Return [x, y] of the center of cell containing provided text 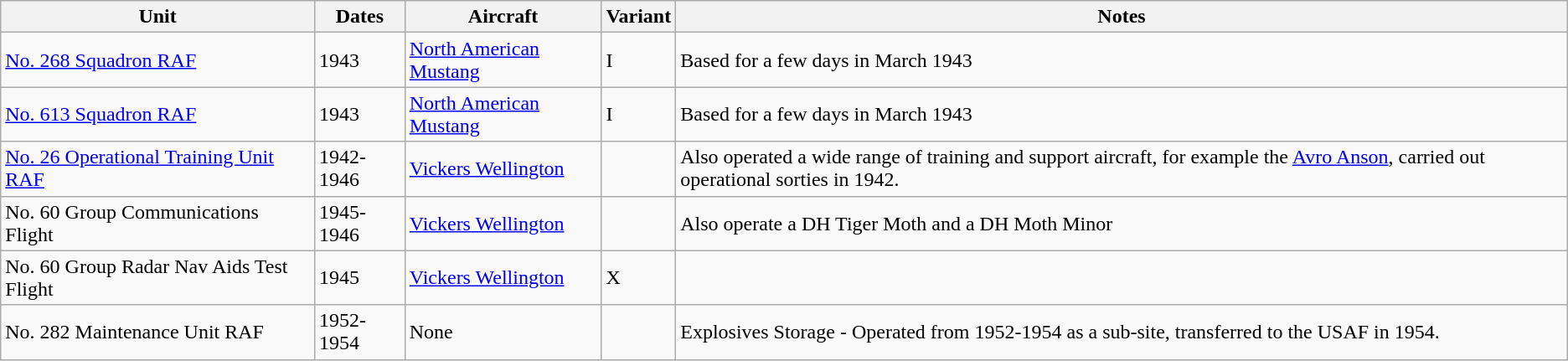
Notes [1122, 17]
1952-1954 [359, 332]
1945-1946 [359, 223]
No. 613 Squadron RAF [157, 114]
No. 60 Group Radar Nav Aids Test Flight [157, 278]
1942-1946 [359, 169]
Dates [359, 17]
Unit [157, 17]
Aircraft [503, 17]
No. 282 Maintenance Unit RAF [157, 332]
Explosives Storage - Operated from 1952-1954 as a sub-site, transferred to the USAF in 1954. [1122, 332]
No. 268 Squadron RAF [157, 60]
1945 [359, 278]
Also operated a wide range of training and support aircraft, for example the Avro Anson, carried out operational sorties in 1942. [1122, 169]
X [638, 278]
No. 60 Group Communications Flight [157, 223]
Also operate a DH Tiger Moth and a DH Moth Minor [1122, 223]
No. 26 Operational Training Unit RAF [157, 169]
Variant [638, 17]
None [503, 332]
